Return (x, y) of the center of cell containing provided text 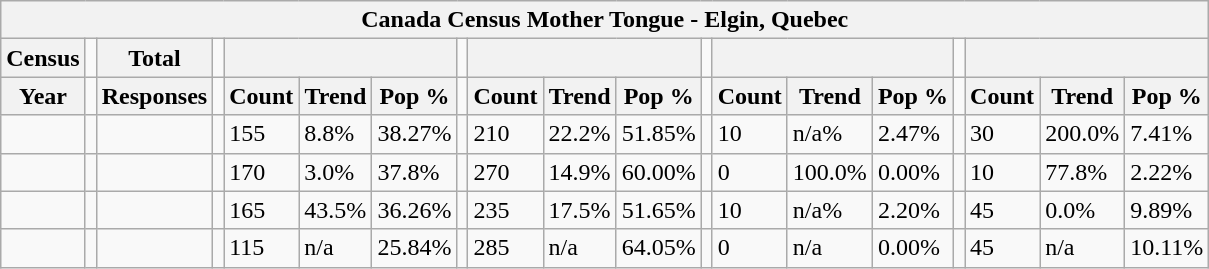
17.5% (580, 210)
100.0% (830, 172)
170 (262, 172)
64.05% (658, 248)
200.0% (1082, 134)
77.8% (1082, 172)
155 (262, 134)
Total (154, 58)
30 (1002, 134)
2.22% (1167, 172)
51.85% (658, 134)
115 (262, 248)
165 (262, 210)
43.5% (336, 210)
0.0% (1082, 210)
2.47% (912, 134)
37.8% (414, 172)
36.26% (414, 210)
22.2% (580, 134)
2.20% (912, 210)
Year (43, 96)
51.65% (658, 210)
Canada Census Mother Tongue - Elgin, Quebec (605, 20)
9.89% (1167, 210)
270 (506, 172)
25.84% (414, 248)
60.00% (658, 172)
10.11% (1167, 248)
7.41% (1167, 134)
Census (43, 58)
38.27% (414, 134)
8.8% (336, 134)
Responses (154, 96)
14.9% (580, 172)
285 (506, 248)
235 (506, 210)
210 (506, 134)
3.0% (336, 172)
